From the cell containing the given text, extract its center point as [x, y] coordinate. 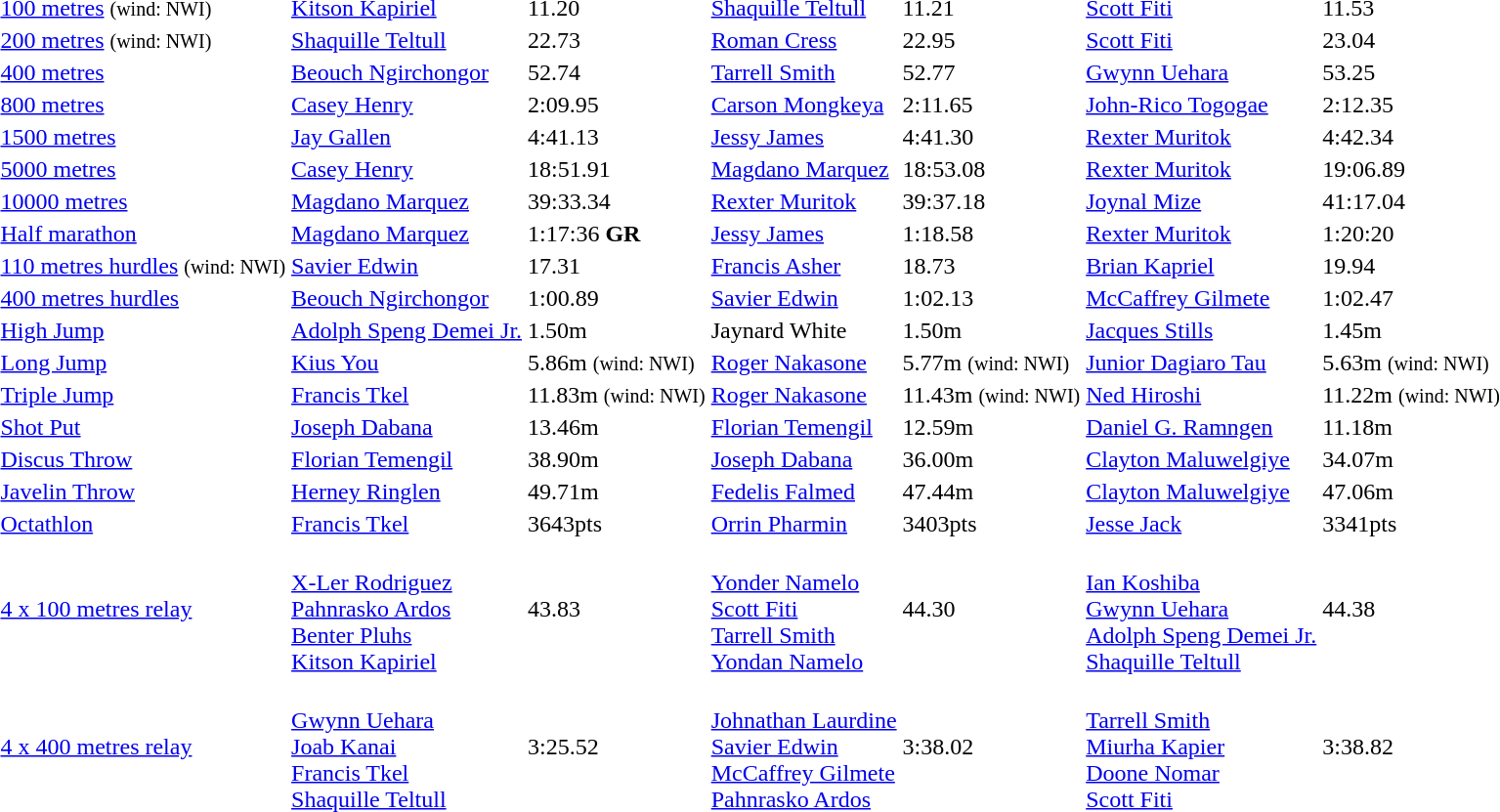
17.31 [618, 266]
39:33.34 [618, 201]
1:02.13 [991, 298]
Adolph Speng Demei Jr. [407, 330]
36.00m [991, 459]
18.73 [991, 266]
Jesse Jack [1202, 524]
4:41.13 [618, 137]
Roman Cress [803, 40]
Fedelis Falmed [803, 491]
2:11.65 [991, 105]
52.77 [991, 72]
49.71m [618, 491]
Ian KoshibaGwynn UeharaAdolph Speng Demei Jr.Shaquille Teltull [1202, 609]
5.77m (wind: NWI) [991, 363]
44.30 [991, 609]
Joynal Mize [1202, 201]
Orrin Pharmin [803, 524]
43.83 [618, 609]
13.46m [618, 427]
39:37.18 [991, 201]
12.59m [991, 427]
Kius You [407, 363]
Tarrell Smith [803, 72]
Jaynard White [803, 330]
Scott Fiti [1202, 40]
1:17:36 GR [618, 234]
18:53.08 [991, 169]
2:09.95 [618, 105]
Shaquille Teltull [407, 40]
Carson Mongkeya [803, 105]
22.73 [618, 40]
Francis Asher [803, 266]
Jacques Stills [1202, 330]
Ned Hiroshi [1202, 395]
4:41.30 [991, 137]
1:18.58 [991, 234]
11.43m (wind: NWI) [991, 395]
3403pts [991, 524]
McCaffrey Gilmete [1202, 298]
Junior Dagiaro Tau [1202, 363]
38.90m [618, 459]
Jay Gallen [407, 137]
11.83m (wind: NWI) [618, 395]
Yonder NameloScott FitiTarrell SmithYondan Namelo [803, 609]
47.44m [991, 491]
Gwynn Uehara [1202, 72]
1:00.89 [618, 298]
John-Rico Togogae [1202, 105]
Herney Ringlen [407, 491]
18:51.91 [618, 169]
5.86m (wind: NWI) [618, 363]
Brian Kapriel [1202, 266]
Daniel G. Ramngen [1202, 427]
52.74 [618, 72]
3643pts [618, 524]
X-Ler RodriguezPahnrasko ArdosBenter PluhsKitson Kapiriel [407, 609]
22.95 [991, 40]
